Output the (x, y) coordinate of the center of the cell containing the given text.  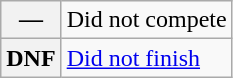
Did not finish (146, 58)
DNF (31, 58)
— (31, 20)
Did not compete (146, 20)
